From the cell containing the given text, extract its center point as (x, y) coordinate. 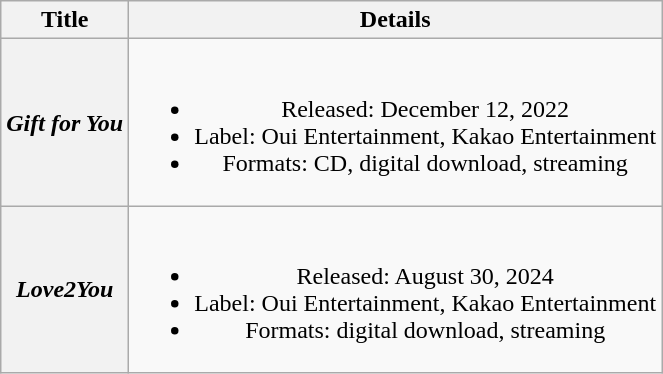
Released: December 12, 2022Label: Oui Entertainment, Kakao EntertainmentFormats: CD, digital download, streaming (396, 122)
Details (396, 20)
Released: August 30, 2024Label: Oui Entertainment, Kakao EntertainmentFormats: digital download, streaming (396, 290)
Title (65, 20)
Love2You (65, 290)
Gift for You (65, 122)
